Extract the (x, y) coordinate from the center of the cell holding the provided text.  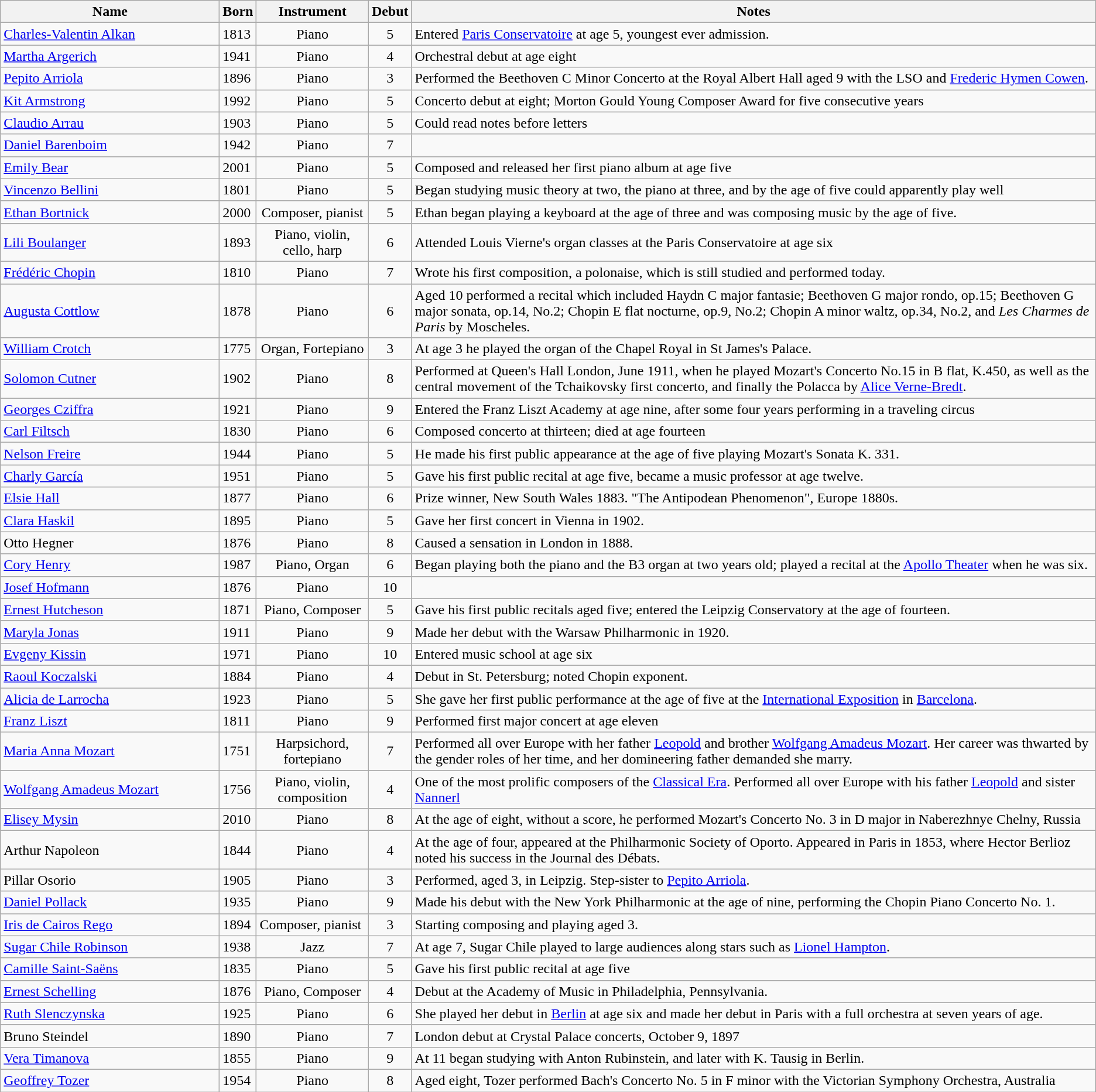
At the age of eight, without a score, he performed Mozart's Concerto No. 3 in D major in Naberezhnye Chelny, Russia (753, 820)
2000 (238, 212)
Performed, aged 3, in Leipzig. Step-sister to Pepito Arriola. (753, 880)
Piano, violin, composition (313, 789)
Vincenzo Bellini (110, 190)
Wrote his first composition, a polonaise, which is still studied and performed today. (753, 272)
Entered the Franz Liszt Academy at age nine, after some four years performing in a traveling circus (753, 409)
1987 (238, 565)
Ethan Bortnick (110, 212)
1895 (238, 521)
Harpsichord, fortepiano (313, 752)
Augusta Cottlow (110, 310)
1810 (238, 272)
Geoffrey Tozer (110, 1080)
Debut in St. Petersburg; noted Chopin exponent. (753, 676)
Gave his first public recital at age five (753, 969)
Performed first major concert at age eleven (753, 721)
Daniel Barenboim (110, 145)
Ethan began playing a keyboard at the age of three and was composing music by the age of five. (753, 212)
Aged eight, Tozer performed Bach's Concerto No. 5 in F minor with the Victorian Symphony Orchestra, Australia (753, 1080)
Evgeny Kissin (110, 654)
Entered Paris Conservatoire at age 5, youngest ever admission. (753, 34)
1896 (238, 78)
1938 (238, 947)
Kit Armstrong (110, 101)
Elsie Hall (110, 498)
William Crotch (110, 349)
1941 (238, 56)
Charles-Valentin Alkan (110, 34)
Iris de Cairos Rego (110, 925)
Nelson Freire (110, 454)
1813 (238, 34)
She gave her first public performance at the age of five at the International Exposition in Barcelona. (753, 699)
Solomon Cutner (110, 379)
Could read notes before letters (753, 123)
At age 3 he played the organ of the Chapel Royal in St James's Palace. (753, 349)
Made his debut with the New York Philharmonic at the age of nine, performing the Chopin Piano Concerto No. 1. (753, 902)
Entered music school at age six (753, 654)
Concerto debut at eight; Morton Gould Young Composer Award for five consecutive years (753, 101)
Name (110, 12)
Instrument (313, 12)
1830 (238, 432)
Arthur Napoleon (110, 850)
Wolfgang Amadeus Mozart (110, 789)
Bruno Steindel (110, 1036)
Maria Anna Mozart (110, 752)
1921 (238, 409)
1884 (238, 676)
London debut at Crystal Palace concerts, October 9, 1897 (753, 1036)
Began playing both the piano and the B3 organ at two years old; played a recital at the Apollo Theater when he was six. (753, 565)
1951 (238, 476)
Debut (390, 12)
Born (238, 12)
Debut at the Academy of Music in Philadelphia, Pennsylvania. (753, 991)
1942 (238, 145)
2010 (238, 820)
Georges Cziffra (110, 409)
1835 (238, 969)
Clara Haskil (110, 521)
2001 (238, 167)
1878 (238, 310)
Starting composing and playing aged 3. (753, 925)
1871 (238, 610)
Frédéric Chopin (110, 272)
Attended Louis Vierne's organ classes at the Paris Conservatoire at age six (753, 242)
1935 (238, 902)
Organ, Fortepiano (313, 349)
1902 (238, 379)
Camille Saint-Saëns (110, 969)
1893 (238, 242)
Ruth Slenczynska (110, 1014)
Vera Timanova (110, 1058)
1954 (238, 1080)
1844 (238, 850)
Gave his first public recitals aged five; entered the Leipzig Conservatory at the age of fourteen. (753, 610)
Began studying music theory at two, the piano at three, and by the age of five could apparently play well (753, 190)
Emily Bear (110, 167)
1923 (238, 699)
Maryla Jonas (110, 632)
Lili Boulanger (110, 242)
1944 (238, 454)
1751 (238, 752)
Charly García (110, 476)
Sugar Chile Robinson (110, 947)
Pillar Osorio (110, 880)
Composed and released her first piano album at age five (753, 167)
1894 (238, 925)
Piano, violin, cello, harp (313, 242)
Pepito Arriola (110, 78)
Claudio Arrau (110, 123)
Martha Argerich (110, 56)
Cory Henry (110, 565)
Orchestral debut at age eight (753, 56)
1756 (238, 789)
1877 (238, 498)
1992 (238, 101)
Jazz (313, 947)
Gave his first public recital at age five, became a music professor at age twelve. (753, 476)
1911 (238, 632)
1811 (238, 721)
Franz Liszt (110, 721)
1775 (238, 349)
Made her debut with the Warsaw Philharmonic in 1920. (753, 632)
She played her debut in Berlin at age six and made her debut in Paris with a full orchestra at seven years of age. (753, 1014)
1801 (238, 190)
Daniel Pollack (110, 902)
Alicia de Larrocha (110, 699)
1925 (238, 1014)
Piano, Organ (313, 565)
1855 (238, 1058)
Notes (753, 12)
At age 7, Sugar Chile played to large audiences along stars such as Lionel Hampton. (753, 947)
Ernest Hutcheson (110, 610)
He made his first public appearance at the age of five playing Mozart's Sonata K. 331. (753, 454)
Gave her first concert in Vienna in 1902. (753, 521)
Prize winner, New South Wales 1883. "The Antipodean Phenomenon", Europe 1880s. (753, 498)
Performed the Beethoven C Minor Concerto at the Royal Albert Hall aged 9 with the LSO and Frederic Hymen Cowen. (753, 78)
1905 (238, 880)
Composed concerto at thirteen; died at age fourteen (753, 432)
1903 (238, 123)
1971 (238, 654)
One of the most prolific composers of the Classical Era. Performed all over Europe with his father Leopold and sister Nannerl (753, 789)
Josef Hofmann (110, 587)
At 11 began studying with Anton Rubinstein, and later with K. Tausig in Berlin. (753, 1058)
Ernest Schelling (110, 991)
1890 (238, 1036)
Raoul Koczalski (110, 676)
Carl Filtsch (110, 432)
Caused a sensation in London in 1888. (753, 543)
Otto Hegner (110, 543)
Elisey Mysin (110, 820)
